Output the (x, y) coordinate of the center of the cell containing the given text.  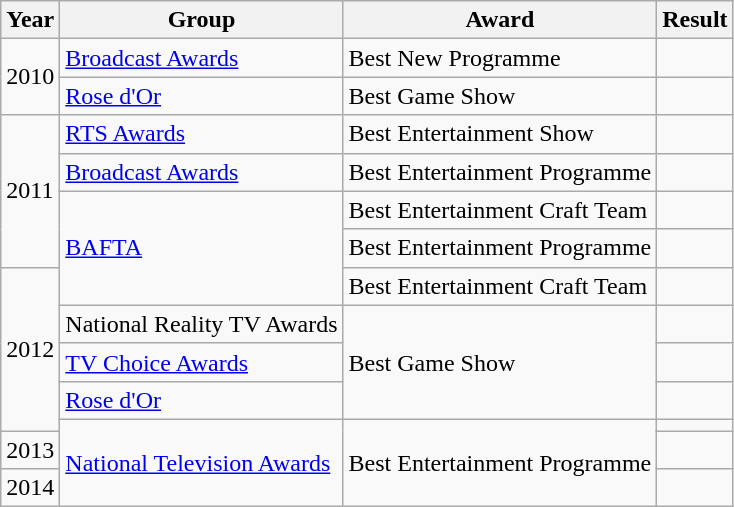
2014 (30, 488)
Award (500, 20)
2011 (30, 191)
BAFTA (202, 248)
National Reality TV Awards (202, 324)
2012 (30, 348)
2010 (30, 77)
RTS Awards (202, 134)
Result (695, 20)
Best Entertainment Show (500, 134)
TV Choice Awards (202, 362)
2013 (30, 449)
National Television Awards (202, 462)
Year (30, 20)
Group (202, 20)
Best New Programme (500, 58)
